For the text-containing cell, return its midpoint in [x, y] coordinate format. 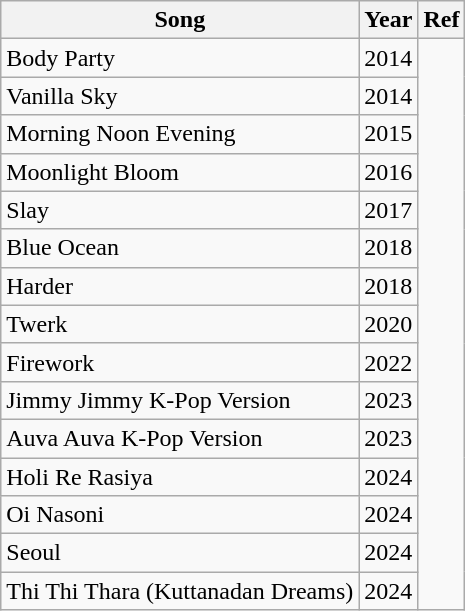
Blue Ocean [180, 248]
Holi Re Rasiya [180, 477]
Seoul [180, 553]
Song [180, 20]
2022 [388, 362]
Slay [180, 210]
Harder [180, 286]
Twerk [180, 324]
2016 [388, 172]
Auva Auva K-Pop Version [180, 438]
Moonlight Bloom [180, 172]
Vanilla Sky [180, 96]
Jimmy Jimmy K-Pop Version [180, 400]
Ref [442, 20]
Thi Thi Thara (Kuttanadan Dreams) [180, 591]
Body Party [180, 58]
2015 [388, 134]
2017 [388, 210]
2020 [388, 324]
Oi Nasoni [180, 515]
Year [388, 20]
Firework [180, 362]
Morning Noon Evening [180, 134]
